Locate the cell with the specified text and output its [X, Y] center coordinate. 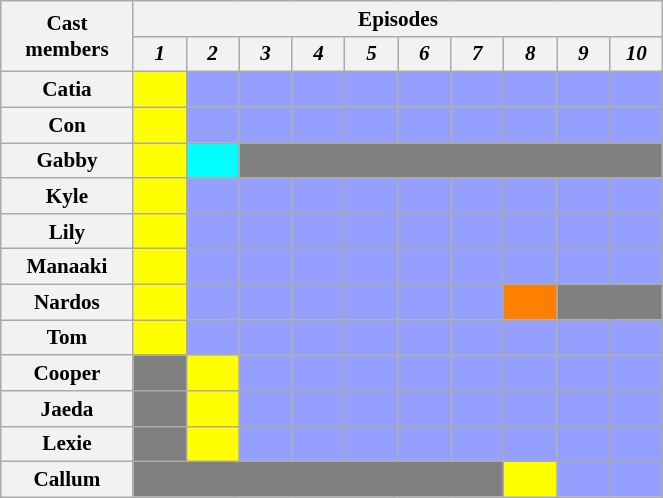
Manaaki [67, 266]
Cast members [67, 36]
5 [372, 54]
6 [424, 54]
8 [530, 54]
Lily [67, 230]
Catia [67, 90]
Gabby [67, 160]
Nardos [67, 302]
7 [478, 54]
Tom [67, 338]
9 [584, 54]
Cooper [67, 372]
Lexie [67, 444]
1 [160, 54]
4 [318, 54]
2 [212, 54]
Kyle [67, 196]
Jaeda [67, 408]
Callum [67, 480]
3 [266, 54]
Episodes [398, 18]
Con [67, 124]
10 [636, 54]
